Output the (X, Y) coordinate of the center of the cell containing the given text.  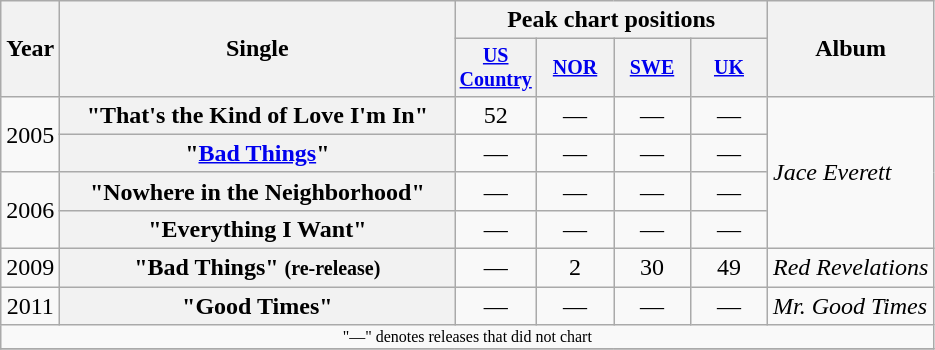
Album (850, 49)
NOR (576, 68)
"Good Times" (258, 306)
Year (30, 49)
"Everything I Want" (258, 229)
Single (258, 49)
30 (652, 268)
US Country (496, 68)
52 (496, 115)
"Nowhere in the Neighborhood" (258, 191)
Red Revelations (850, 268)
"—" denotes releases that did not chart (468, 337)
2009 (30, 268)
"Bad Things" (258, 153)
SWE (652, 68)
"Bad Things" (re-release) (258, 268)
Mr. Good Times (850, 306)
2 (576, 268)
2006 (30, 210)
2011 (30, 306)
2005 (30, 134)
49 (728, 268)
Peak chart positions (612, 20)
Jace Everett (850, 172)
UK (728, 68)
"That's the Kind of Love I'm In" (258, 115)
